Output the [X, Y] coordinate of the center of the cell containing the given text.  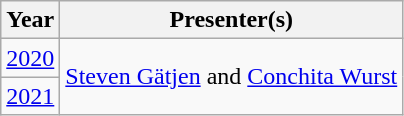
2021 [30, 96]
Steven Gätjen and Conchita Wurst [232, 77]
Year [30, 20]
Presenter(s) [232, 20]
2020 [30, 58]
